Detect which cell encompasses the target text, then output its [X, Y] center coordinate. 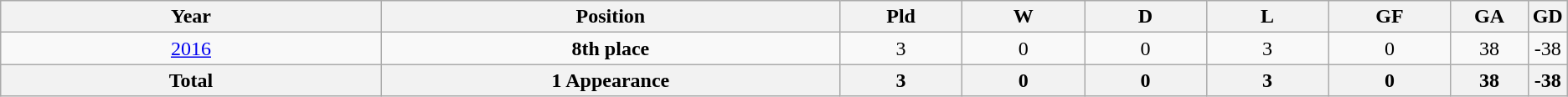
Pld [900, 17]
D [1146, 17]
GF [1390, 17]
Year [191, 17]
8th place [610, 48]
GD [1548, 17]
1 Appearance [610, 80]
W [1024, 17]
Position [610, 17]
2016 [191, 48]
Total [191, 80]
L [1267, 17]
GA [1489, 17]
